For the text-containing cell, return its midpoint in (x, y) coordinate format. 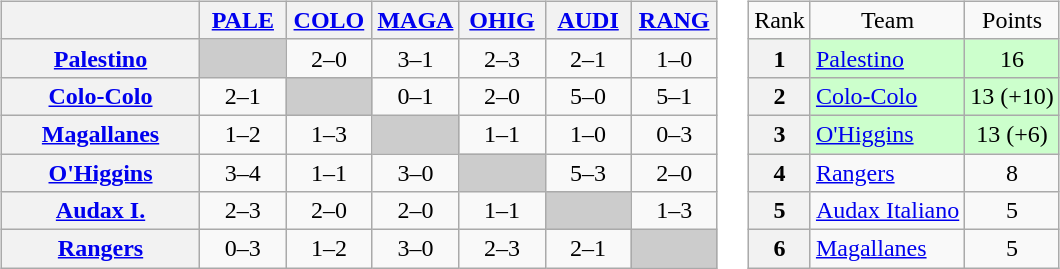
3 (780, 134)
13 (+6) (1012, 134)
Audax I. (100, 211)
8 (1012, 173)
MAGA (416, 20)
RANG (674, 20)
COLO (329, 20)
5–1 (674, 96)
Points (1012, 20)
Rank (780, 20)
3–4 (243, 173)
Audax Italiano (887, 211)
1 (780, 58)
16 (1012, 58)
5–3 (588, 173)
13 (+10) (1012, 96)
4 (780, 173)
OHIG (502, 20)
PALE (243, 20)
AUDI (588, 20)
5–0 (588, 96)
2 (780, 96)
6 (780, 249)
Team (887, 20)
0–1 (416, 96)
3–1 (416, 58)
